Provide the [X, Y] coordinate of the cell's center where the given text is located.  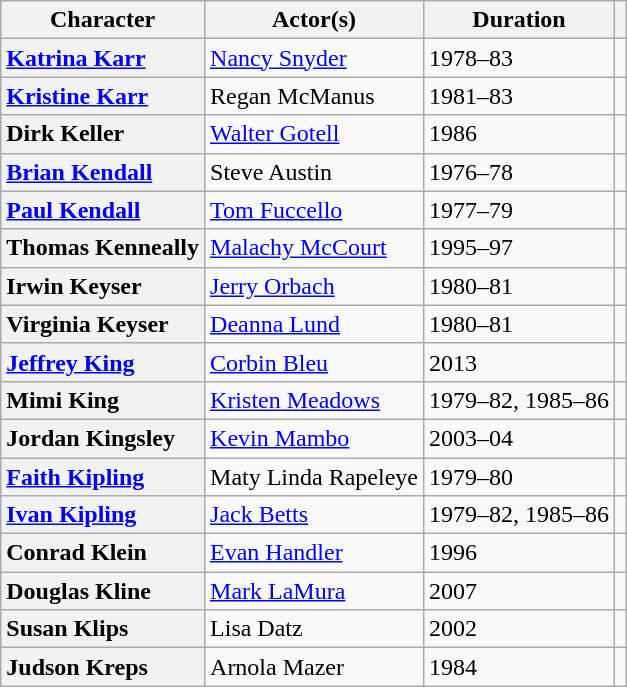
Katrina Karr [103, 58]
Ivan Kipling [103, 515]
Kevin Mambo [314, 438]
Susan Klips [103, 629]
Dirk Keller [103, 134]
1981–83 [520, 96]
Duration [520, 20]
Mark LaMura [314, 591]
1978–83 [520, 58]
Walter Gotell [314, 134]
Thomas Kenneally [103, 248]
Brian Kendall [103, 172]
Jeffrey King [103, 362]
2002 [520, 629]
Conrad Klein [103, 553]
1979–80 [520, 477]
Jack Betts [314, 515]
2007 [520, 591]
Douglas Kline [103, 591]
Jordan Kingsley [103, 438]
Tom Fuccello [314, 210]
Evan Handler [314, 553]
2003–04 [520, 438]
Actor(s) [314, 20]
Lisa Datz [314, 629]
Deanna Lund [314, 324]
Faith Kipling [103, 477]
1996 [520, 553]
Steve Austin [314, 172]
Paul Kendall [103, 210]
Malachy McCourt [314, 248]
Arnola Mazer [314, 667]
Character [103, 20]
Mimi King [103, 400]
1977–79 [520, 210]
1995–97 [520, 248]
Irwin Keyser [103, 286]
Kristine Karr [103, 96]
Nancy Snyder [314, 58]
Maty Linda Rapeleye [314, 477]
1984 [520, 667]
2013 [520, 362]
Jerry Orbach [314, 286]
1986 [520, 134]
Judson Kreps [103, 667]
1976–78 [520, 172]
Virginia Keyser [103, 324]
Regan McManus [314, 96]
Kristen Meadows [314, 400]
Corbin Bleu [314, 362]
